From the cell containing the given text, extract its center point as [X, Y] coordinate. 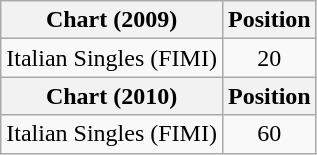
Chart (2009) [112, 20]
60 [269, 134]
Chart (2010) [112, 96]
20 [269, 58]
